Find where the given text appears and provide that cell's center as [X, Y] coordinate. 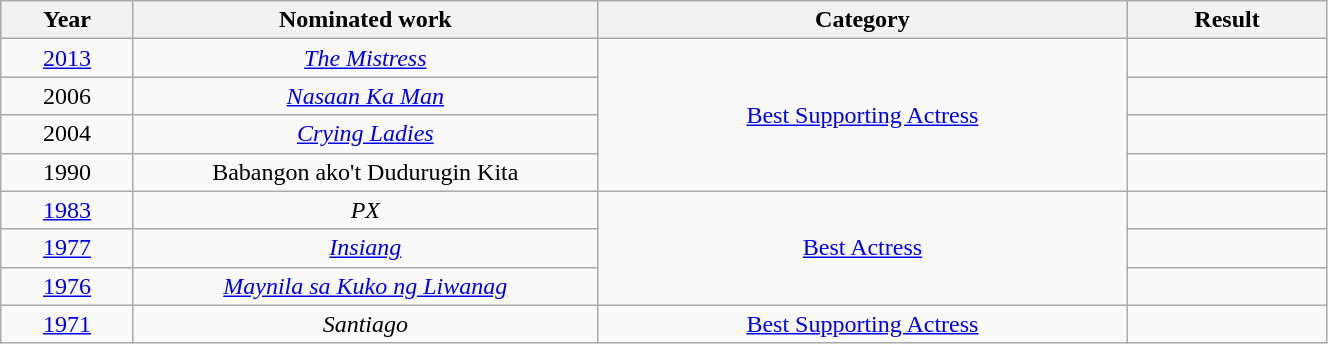
2013 [68, 58]
Santiago [365, 324]
PX [365, 210]
1976 [68, 286]
Category [862, 20]
Maynila sa Kuko ng Liwanag [365, 286]
Year [68, 20]
2004 [68, 134]
The Mistress [365, 58]
1983 [68, 210]
Nominated work [365, 20]
2006 [68, 96]
1990 [68, 172]
Best Actress [862, 248]
Crying Ladies [365, 134]
Insiang [365, 248]
Result [1228, 20]
1977 [68, 248]
Nasaan Ka Man [365, 96]
1971 [68, 324]
Babangon ako't Dudurugin Kita [365, 172]
